Pinpoint the cell where the given text exists, returning its (X, Y) midpoint coordinate. 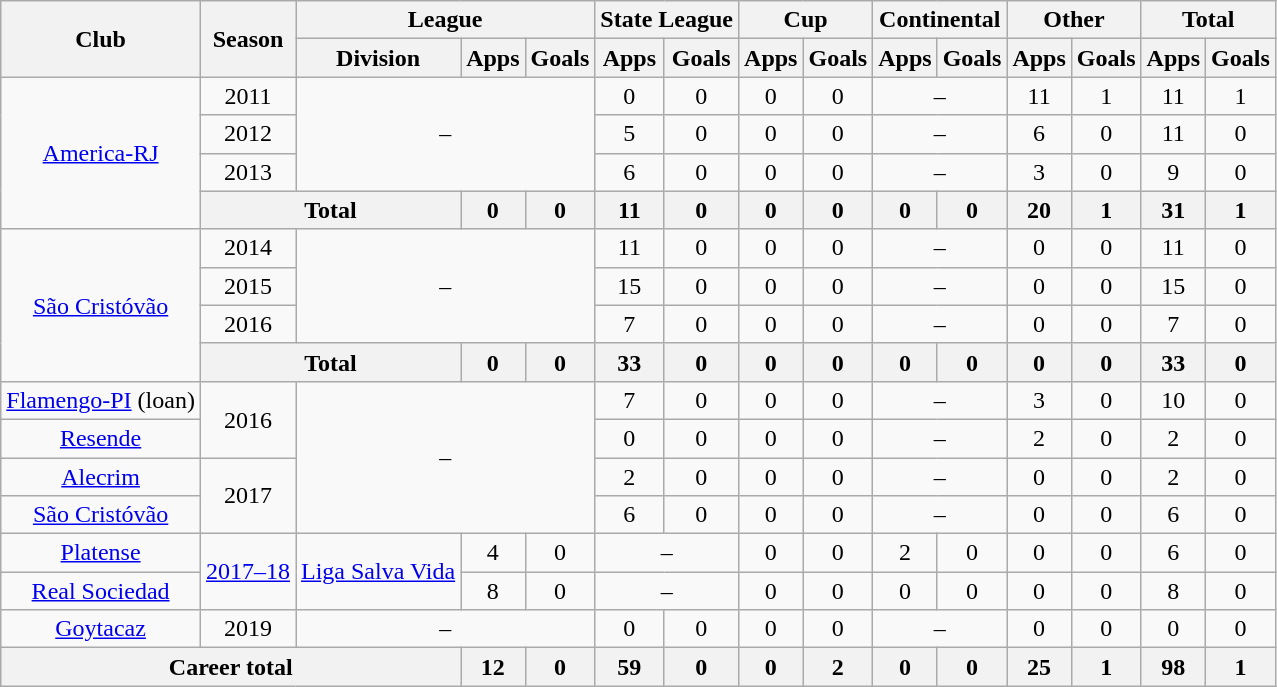
25 (1039, 667)
20 (1039, 210)
America-RJ (101, 153)
2015 (248, 286)
59 (630, 667)
Real Sociedad (101, 591)
Season (248, 39)
Alecrim (101, 477)
2012 (248, 134)
98 (1173, 667)
12 (493, 667)
Club (101, 39)
State League (667, 20)
Resende (101, 438)
Other (1074, 20)
Continental (940, 20)
League (446, 20)
31 (1173, 210)
Goytacaz (101, 629)
2014 (248, 248)
4 (493, 553)
Cup (806, 20)
2019 (248, 629)
Division (378, 58)
Platense (101, 553)
Career total (231, 667)
2017–18 (248, 572)
2013 (248, 172)
10 (1173, 400)
2017 (248, 496)
Flamengo-PI (loan) (101, 400)
9 (1173, 172)
2011 (248, 96)
5 (630, 134)
Liga Salva Vida (378, 572)
